Locate the cell with the specified text and output its (X, Y) center coordinate. 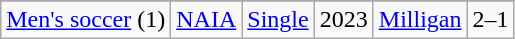
Single (278, 20)
2–1 (490, 20)
Milligan (420, 20)
Men's soccer (1) (86, 20)
NAIA (206, 20)
2023 (344, 20)
